Scan for the cell matching the given text and deliver its (x, y) coordinate at center. 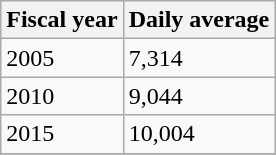
7,314 (199, 58)
2015 (62, 134)
9,044 (199, 96)
10,004 (199, 134)
2005 (62, 58)
Daily average (199, 20)
Fiscal year (62, 20)
2010 (62, 96)
